Locate the cell with the specified text and output its [X, Y] center coordinate. 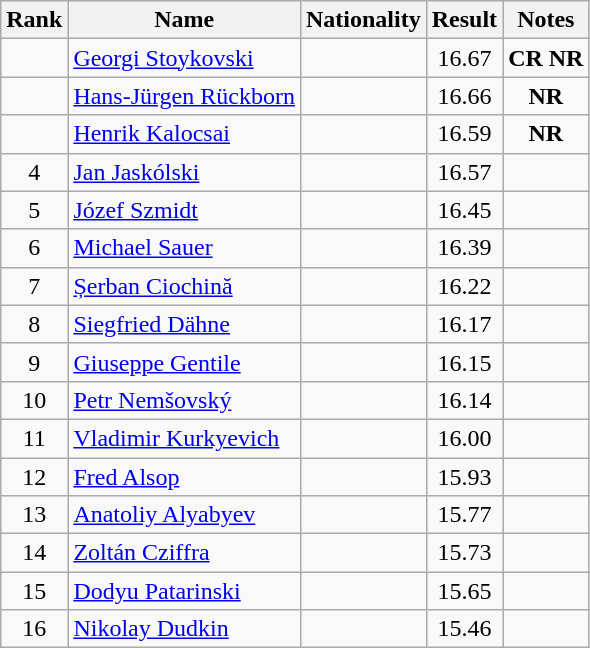
16.59 [464, 134]
Zoltán Cziffra [184, 553]
Michael Sauer [184, 248]
Jan Jaskólski [184, 172]
Anatoliy Alyabyev [184, 515]
CR NR [546, 58]
Nikolay Dudkin [184, 629]
Józef Szmidt [184, 210]
Notes [546, 20]
Georgi Stoykovski [184, 58]
6 [34, 248]
16.45 [464, 210]
12 [34, 477]
16.17 [464, 324]
8 [34, 324]
Hans-Jürgen Rückborn [184, 96]
15.65 [464, 591]
16.57 [464, 172]
14 [34, 553]
15 [34, 591]
Nationality [363, 20]
13 [34, 515]
Dodyu Patarinski [184, 591]
9 [34, 362]
Petr Nemšovský [184, 400]
11 [34, 438]
16.66 [464, 96]
4 [34, 172]
16.14 [464, 400]
16.15 [464, 362]
16.00 [464, 438]
16 [34, 629]
16.39 [464, 248]
5 [34, 210]
Fred Alsop [184, 477]
Vladimir Kurkyevich [184, 438]
Rank [34, 20]
Siegfried Dähne [184, 324]
16.67 [464, 58]
16.22 [464, 286]
15.46 [464, 629]
10 [34, 400]
Name [184, 20]
Giuseppe Gentile [184, 362]
Henrik Kalocsai [184, 134]
15.77 [464, 515]
Result [464, 20]
15.73 [464, 553]
Șerban Ciochină [184, 286]
7 [34, 286]
15.93 [464, 477]
